Provide the [x, y] coordinate of the cell's center where the given text is located.  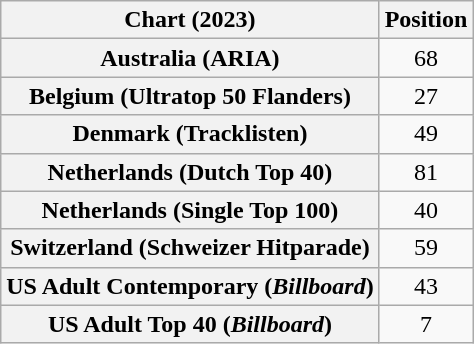
40 [426, 210]
7 [426, 324]
Australia (ARIA) [190, 58]
Netherlands (Dutch Top 40) [190, 172]
Netherlands (Single Top 100) [190, 210]
Position [426, 20]
US Adult Contemporary (Billboard) [190, 286]
43 [426, 286]
68 [426, 58]
Belgium (Ultratop 50 Flanders) [190, 96]
Switzerland (Schweizer Hitparade) [190, 248]
81 [426, 172]
Chart (2023) [190, 20]
27 [426, 96]
49 [426, 134]
Denmark (Tracklisten) [190, 134]
59 [426, 248]
US Adult Top 40 (Billboard) [190, 324]
